Extract the (x, y) coordinate from the center of the cell holding the provided text.  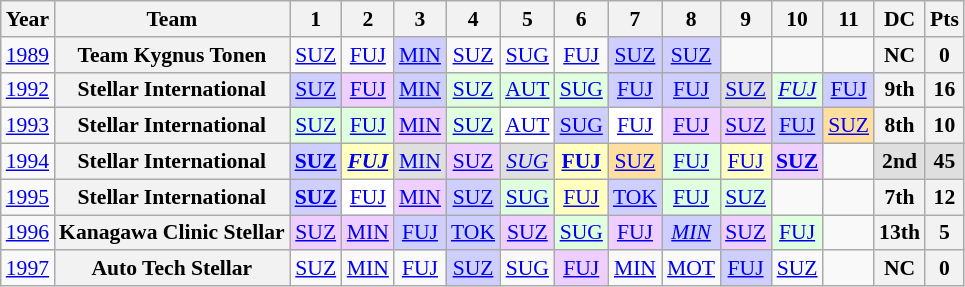
1992 (28, 90)
3 (420, 19)
Year (28, 19)
4 (473, 19)
45 (944, 162)
9 (746, 19)
DC (900, 19)
8 (691, 19)
1993 (28, 126)
1994 (28, 162)
1 (316, 19)
12 (944, 197)
Team (172, 19)
Auto Tech Stellar (172, 269)
8th (900, 126)
9th (900, 90)
MOT (691, 269)
Pts (944, 19)
1989 (28, 55)
6 (582, 19)
7th (900, 197)
Kanagawa Clinic Stellar (172, 233)
2nd (900, 162)
16 (944, 90)
Team Kygnus Tonen (172, 55)
7 (635, 19)
13th (900, 233)
11 (848, 19)
2 (368, 19)
1997 (28, 269)
1996 (28, 233)
1995 (28, 197)
